Return the (x, y) coordinate for the center point of the cell that contains the specified text.  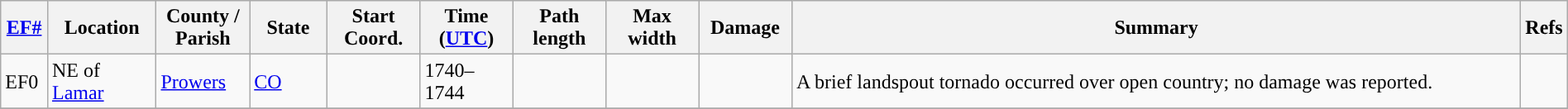
Damage (746, 28)
1740–1744 (466, 81)
Path length (559, 28)
Summary (1156, 28)
Location (102, 28)
EF# (25, 28)
Refs (1545, 28)
A brief landspout tornado occurred over open country; no damage was reported. (1156, 81)
Max width (652, 28)
Prowers (203, 81)
State (289, 28)
EF0 (25, 81)
NE of Lamar (102, 81)
Start Coord. (374, 28)
Time (UTC) (466, 28)
CO (289, 81)
County / Parish (203, 28)
